Locate the cell with the specified text and output its [X, Y] center coordinate. 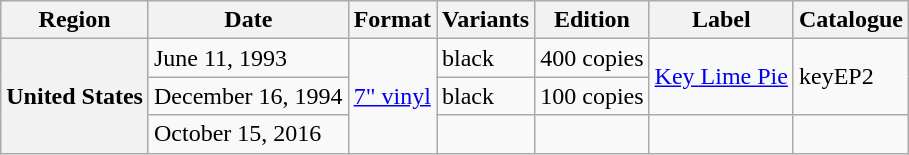
Variants [485, 20]
December 16, 1994 [248, 96]
Region [75, 20]
Date [248, 20]
400 copies [592, 58]
7" vinyl [392, 96]
Key Lime Pie [721, 77]
United States [75, 96]
October 15, 2016 [248, 134]
Format [392, 20]
Label [721, 20]
keyEP2 [850, 77]
June 11, 1993 [248, 58]
Catalogue [850, 20]
Edition [592, 20]
100 copies [592, 96]
